For the text-containing cell, return its midpoint in [X, Y] coordinate format. 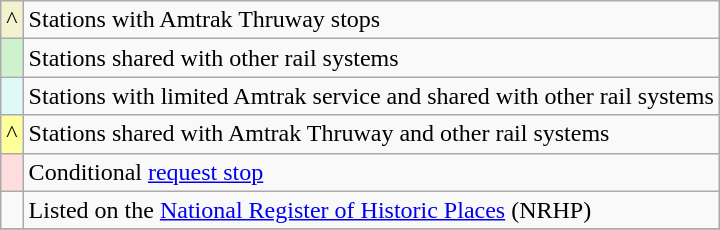
Stations with limited Amtrak service and shared with other rail systems [371, 96]
Listed on the National Register of Historic Places (NRHP) [371, 210]
Stations with Amtrak Thruway stops [371, 20]
Conditional request stop [371, 172]
Stations shared with Amtrak Thruway and other rail systems [371, 134]
Stations shared with other rail systems [371, 58]
